From the cell containing the given text, extract its center point as [x, y] coordinate. 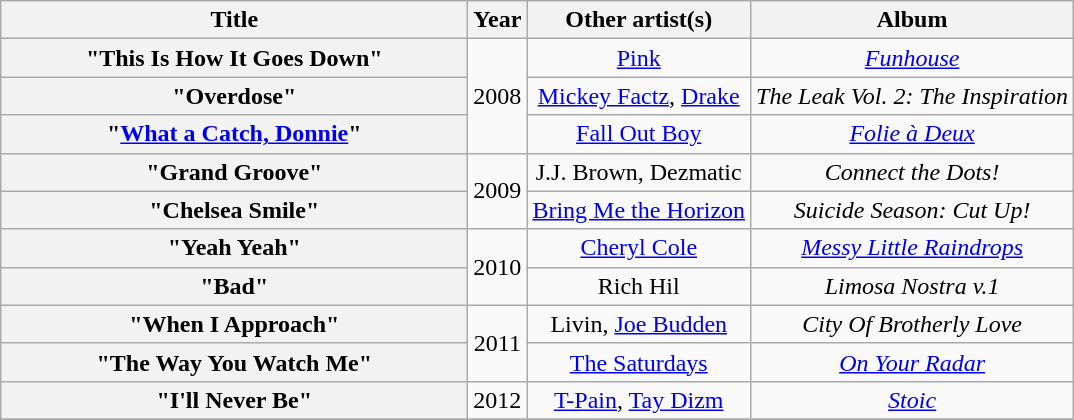
Title [234, 20]
"Yeah Yeah" [234, 248]
Stoic [912, 400]
Pink [639, 58]
"Bad" [234, 286]
Folie à Deux [912, 134]
City Of Brotherly Love [912, 324]
2009 [498, 191]
2008 [498, 96]
Album [912, 20]
Bring Me the Horizon [639, 210]
"This Is How It Goes Down" [234, 58]
Year [498, 20]
Funhouse [912, 58]
Mickey Factz, Drake [639, 96]
"Chelsea Smile" [234, 210]
2010 [498, 267]
Messy Little Raindrops [912, 248]
Other artist(s) [639, 20]
Cheryl Cole [639, 248]
Suicide Season: Cut Up! [912, 210]
Fall Out Boy [639, 134]
"When I Approach" [234, 324]
Rich Hil [639, 286]
"What a Catch, Donnie" [234, 134]
"Overdose" [234, 96]
Livin, Joe Budden [639, 324]
2012 [498, 400]
On Your Radar [912, 362]
"Grand Groove" [234, 172]
T-Pain, Tay Dizm [639, 400]
"The Way You Watch Me" [234, 362]
Limosa Nostra v.1 [912, 286]
The Leak Vol. 2: The Inspiration [912, 96]
J.J. Brown, Dezmatic [639, 172]
2011 [498, 343]
"I'll Never Be" [234, 400]
Connect the Dots! [912, 172]
The Saturdays [639, 362]
